Provide the [X, Y] coordinate of the cell's center where the given text is located.  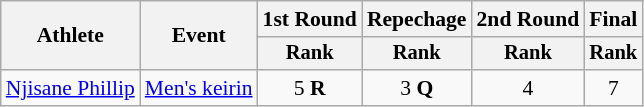
Njisane Phillip [70, 88]
2nd Round [528, 19]
Men's keirin [199, 88]
7 [613, 88]
3 Q [417, 88]
Repechage [417, 19]
Athlete [70, 36]
Final [613, 19]
5 R [310, 88]
Event [199, 36]
4 [528, 88]
1st Round [310, 19]
